Scan for the cell matching the given text and deliver its (x, y) coordinate at center. 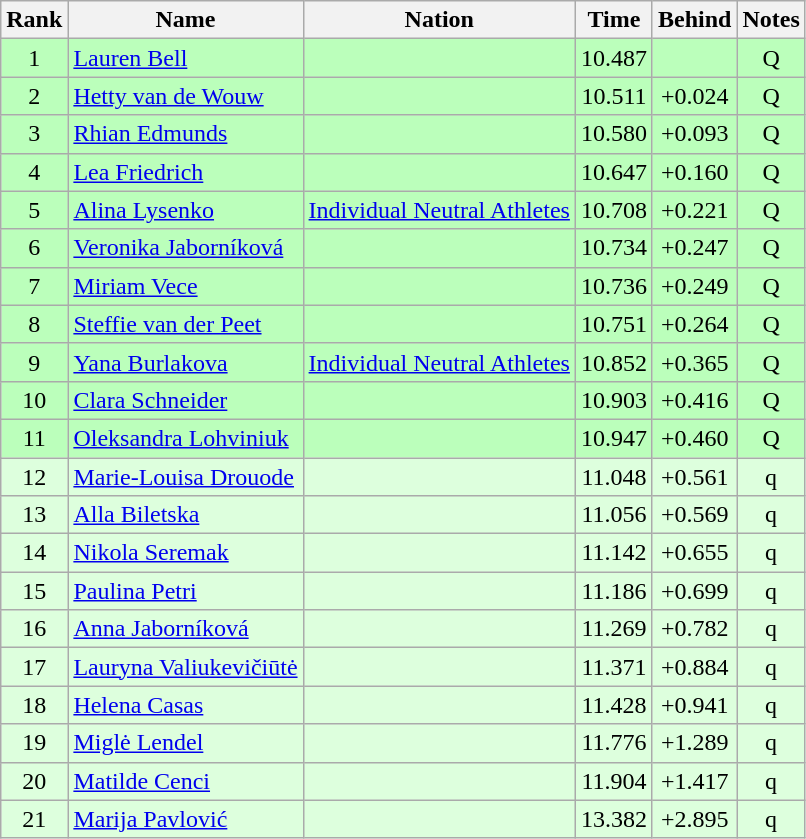
+0.561 (694, 477)
+0.249 (694, 286)
Marija Pavlović (186, 819)
+0.569 (694, 515)
Yana Burlakova (186, 362)
+0.655 (694, 553)
Helena Casas (186, 705)
10.580 (614, 134)
+0.093 (694, 134)
10.903 (614, 400)
11.904 (614, 781)
Hetty van de Wouw (186, 96)
Matilde Cenci (186, 781)
+0.782 (694, 629)
10.734 (614, 248)
11.142 (614, 553)
19 (34, 743)
7 (34, 286)
4 (34, 172)
Behind (694, 20)
+1.289 (694, 743)
2 (34, 96)
10.647 (614, 172)
+0.024 (694, 96)
+0.460 (694, 438)
Rank (34, 20)
11.428 (614, 705)
Rhian Edmunds (186, 134)
Lauryna Valiukevičiūtė (186, 667)
+0.160 (694, 172)
+0.221 (694, 210)
Alina Lysenko (186, 210)
Nikola Seremak (186, 553)
20 (34, 781)
Alla Biletska (186, 515)
15 (34, 591)
Anna Jaborníková (186, 629)
1 (34, 58)
Oleksandra Lohviniuk (186, 438)
21 (34, 819)
Name (186, 20)
14 (34, 553)
10.852 (614, 362)
9 (34, 362)
+0.941 (694, 705)
Time (614, 20)
+0.416 (694, 400)
Marie-Louisa Drouode (186, 477)
10.708 (614, 210)
+0.247 (694, 248)
Nation (439, 20)
11 (34, 438)
11.186 (614, 591)
6 (34, 248)
3 (34, 134)
13 (34, 515)
Lea Friedrich (186, 172)
13.382 (614, 819)
Paulina Petri (186, 591)
10.736 (614, 286)
Veronika Jaborníková (186, 248)
11.776 (614, 743)
Clara Schneider (186, 400)
10.511 (614, 96)
8 (34, 324)
Lauren Bell (186, 58)
11.371 (614, 667)
Notes (771, 20)
Miriam Vece (186, 286)
10.947 (614, 438)
11.269 (614, 629)
Miglė Lendel (186, 743)
5 (34, 210)
+0.365 (694, 362)
+0.699 (694, 591)
18 (34, 705)
+1.417 (694, 781)
+0.884 (694, 667)
10.487 (614, 58)
11.056 (614, 515)
+0.264 (694, 324)
17 (34, 667)
12 (34, 477)
16 (34, 629)
11.048 (614, 477)
+2.895 (694, 819)
10 (34, 400)
10.751 (614, 324)
Steffie van der Peet (186, 324)
